Output the (X, Y) coordinate of the center of the cell containing the given text.  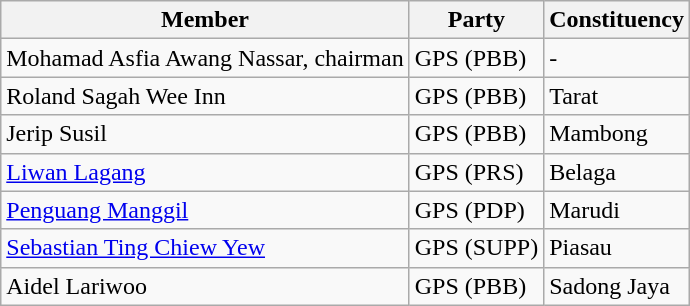
Jerip Susil (205, 134)
Party (476, 20)
Penguang Manggil (205, 210)
Aidel Lariwoo (205, 286)
Constituency (617, 20)
Belaga (617, 172)
GPS (PDP) (476, 210)
Sebastian Ting Chiew Yew (205, 248)
Mambong (617, 134)
Member (205, 20)
GPS (PRS) (476, 172)
Piasau (617, 248)
Liwan Lagang (205, 172)
Tarat (617, 96)
Mohamad Asfia Awang Nassar, chairman (205, 58)
GPS (SUPP) (476, 248)
- (617, 58)
Marudi (617, 210)
Roland Sagah Wee Inn (205, 96)
Sadong Jaya (617, 286)
